Find where the given text appears and provide that cell's center as (x, y) coordinate. 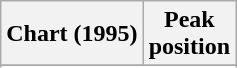
Chart (1995) (72, 34)
Peakposition (189, 34)
